Return [X, Y] of the center of cell containing provided text 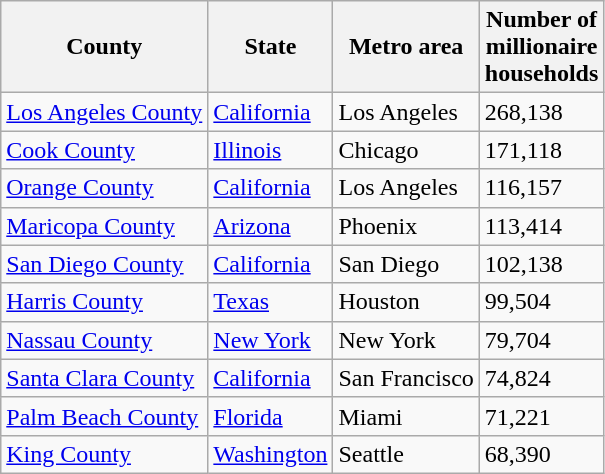
74,824 [541, 378]
San Diego [406, 264]
99,504 [541, 302]
Santa Clara County [104, 378]
Cook County [104, 150]
71,221 [541, 416]
268,138 [541, 112]
171,118 [541, 150]
Arizona [270, 226]
79,704 [541, 340]
San Diego County [104, 264]
Los Angeles County [104, 112]
Metro area [406, 47]
113,414 [541, 226]
Texas [270, 302]
102,138 [541, 264]
68,390 [541, 454]
Houston [406, 302]
Seattle [406, 454]
San Francisco [406, 378]
Harris County [104, 302]
Phoenix [406, 226]
Maricopa County [104, 226]
Nassau County [104, 340]
Palm Beach County [104, 416]
County [104, 47]
State [270, 47]
Miami [406, 416]
Illinois [270, 150]
Number ofmillionairehouseholds [541, 47]
Florida [270, 416]
Chicago [406, 150]
Washington [270, 454]
King County [104, 454]
116,157 [541, 188]
Orange County [104, 188]
